Provide the [x, y] coordinate of the cell's center where the given text is located.  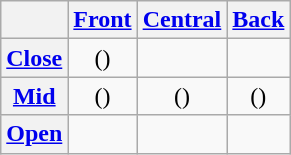
Front [102, 20]
Back [258, 20]
Mid [34, 96]
Close [34, 58]
Central [182, 20]
Open [34, 134]
